For the text-containing cell, return its midpoint in [x, y] coordinate format. 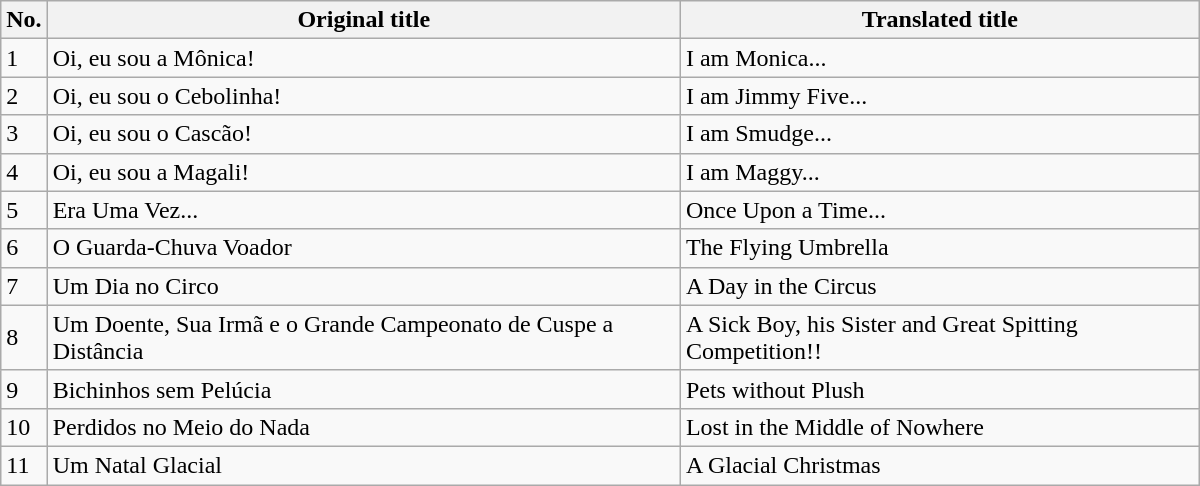
I am Smudge... [940, 134]
No. [24, 20]
Lost in the Middle of Nowhere [940, 427]
A Sick Boy, his Sister and Great Spitting Competition!! [940, 338]
I am Jimmy Five... [940, 96]
The Flying Umbrella [940, 248]
Perdidos no Meio do Nada [364, 427]
Pets without Plush [940, 389]
5 [24, 210]
7 [24, 286]
Um Doente, Sua Irmã e o Grande Campeonato de Cuspe a Distância [364, 338]
Um Natal Glacial [364, 465]
Oi, eu sou o Cascão! [364, 134]
Oi, eu sou o Cebolinha! [364, 96]
9 [24, 389]
I am Monica... [940, 58]
1 [24, 58]
8 [24, 338]
Bichinhos sem Pelúcia [364, 389]
2 [24, 96]
Once Upon a Time... [940, 210]
11 [24, 465]
3 [24, 134]
Oi, eu sou a Mônica! [364, 58]
10 [24, 427]
O Guarda-Chuva Voador [364, 248]
Era Uma Vez... [364, 210]
Um Dia no Circo [364, 286]
6 [24, 248]
A Glacial Christmas [940, 465]
4 [24, 172]
I am Maggy... [940, 172]
A Day in the Circus [940, 286]
Original title [364, 20]
Translated title [940, 20]
Oi, eu sou a Magali! [364, 172]
